Capture the cell that displays the provided text and extract its (X, Y) central coordinate. 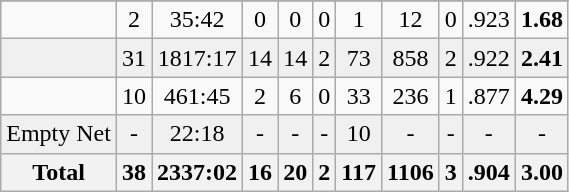
12 (411, 20)
.904 (488, 172)
1.68 (542, 20)
3.00 (542, 172)
16 (260, 172)
1106 (411, 172)
Empty Net (59, 134)
461:45 (198, 96)
22:18 (198, 134)
2337:02 (198, 172)
Total (59, 172)
2.41 (542, 58)
73 (359, 58)
858 (411, 58)
.923 (488, 20)
117 (359, 172)
1817:17 (198, 58)
.922 (488, 58)
236 (411, 96)
33 (359, 96)
35:42 (198, 20)
20 (296, 172)
38 (134, 172)
3 (450, 172)
.877 (488, 96)
4.29 (542, 96)
6 (296, 96)
31 (134, 58)
